Locate the cell with the specified text and output its (X, Y) center coordinate. 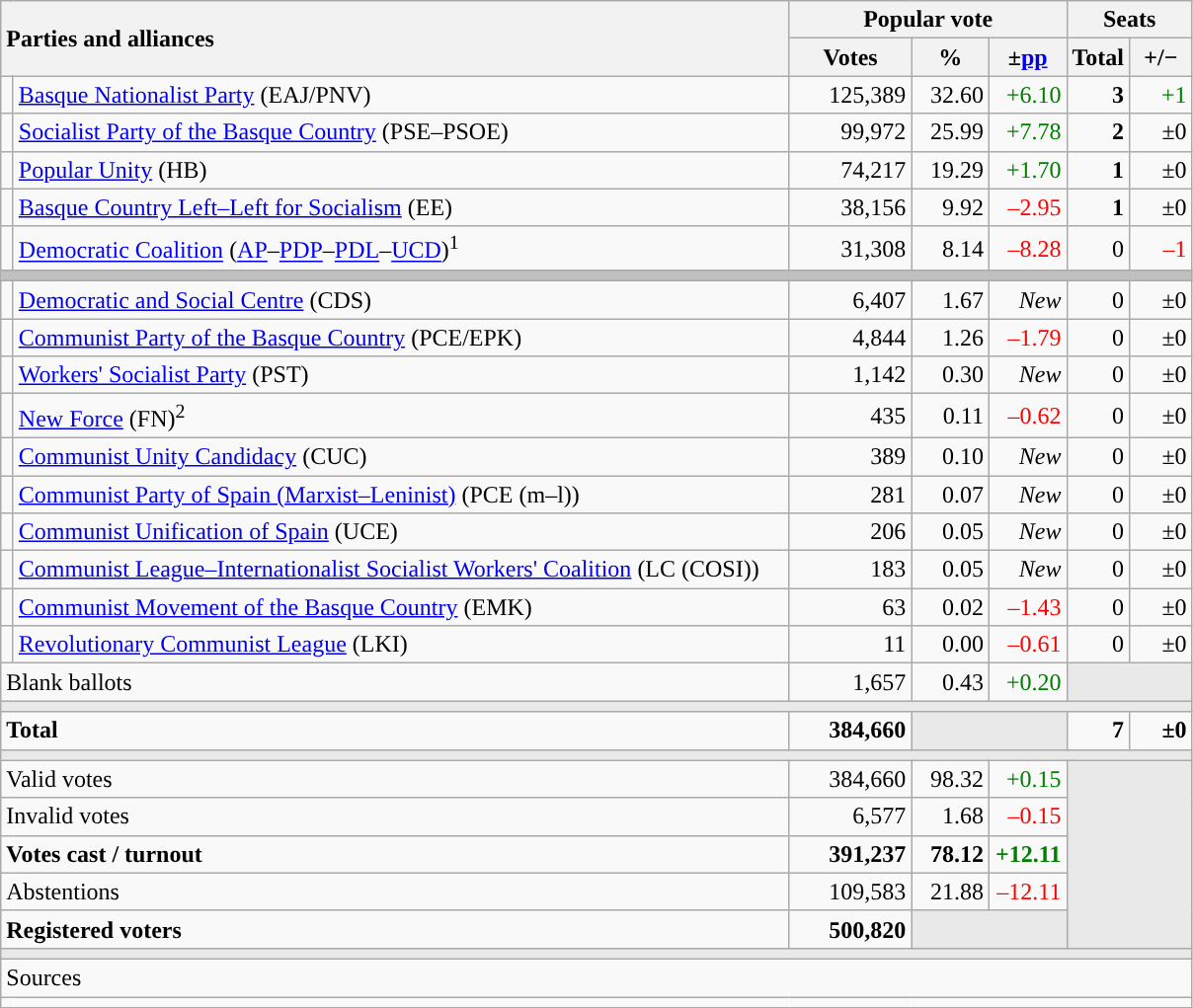
0.11 (950, 417)
0.00 (950, 645)
3 (1098, 95)
63 (850, 607)
38,156 (850, 207)
Abstentions (395, 892)
Communist Party of Spain (Marxist–Leninist) (PCE (m–l)) (401, 495)
Blank ballots (395, 682)
391,237 (850, 854)
7 (1098, 731)
31,308 (850, 249)
+6.10 (1027, 95)
32.60 (950, 95)
183 (850, 570)
±pp (1027, 57)
+7.78 (1027, 132)
435 (850, 417)
Invalid votes (395, 816)
0.07 (950, 495)
Communist Movement of the Basque Country (EMK) (401, 607)
389 (850, 456)
8.14 (950, 249)
0.30 (950, 375)
99,972 (850, 132)
1.67 (950, 300)
Socialist Party of the Basque Country (PSE–PSOE) (401, 132)
% (950, 57)
98.32 (950, 779)
–1 (1161, 249)
+1 (1161, 95)
2 (1098, 132)
+1.70 (1027, 170)
125,389 (850, 95)
109,583 (850, 892)
206 (850, 532)
Popular Unity (HB) (401, 170)
Revolutionary Communist League (LKI) (401, 645)
+/− (1161, 57)
+12.11 (1027, 854)
11 (850, 645)
6,407 (850, 300)
6,577 (850, 816)
74,217 (850, 170)
–1.79 (1027, 338)
1.68 (950, 816)
1,142 (850, 375)
–1.43 (1027, 607)
–0.61 (1027, 645)
78.12 (950, 854)
Votes cast / turnout (395, 854)
Communist Unification of Spain (UCE) (401, 532)
–12.11 (1027, 892)
Popular vote (928, 20)
+0.15 (1027, 779)
–2.95 (1027, 207)
Democratic Coalition (AP–PDP–PDL–UCD)1 (401, 249)
0.43 (950, 682)
Registered voters (395, 929)
500,820 (850, 929)
Sources (596, 977)
Seats (1130, 20)
–0.62 (1027, 417)
1,657 (850, 682)
Communist Party of the Basque Country (PCE/EPK) (401, 338)
25.99 (950, 132)
Basque Country Left–Left for Socialism (EE) (401, 207)
Parties and alliances (395, 39)
21.88 (950, 892)
1.26 (950, 338)
Valid votes (395, 779)
–8.28 (1027, 249)
9.92 (950, 207)
New Force (FN)2 (401, 417)
Votes (850, 57)
19.29 (950, 170)
0.10 (950, 456)
4,844 (850, 338)
Communist League–Internationalist Socialist Workers' Coalition (LC (COSI)) (401, 570)
281 (850, 495)
Communist Unity Candidacy (CUC) (401, 456)
Democratic and Social Centre (CDS) (401, 300)
Basque Nationalist Party (EAJ/PNV) (401, 95)
+0.20 (1027, 682)
–0.15 (1027, 816)
Workers' Socialist Party (PST) (401, 375)
0.02 (950, 607)
